Identify which cell holds the provided text, then report its (X, Y) central coordinate. 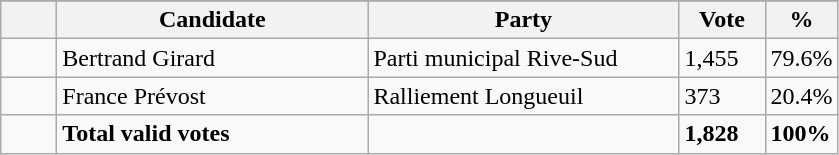
373 (722, 96)
Parti municipal Rive-Sud (524, 58)
France Prévost (212, 96)
% (802, 20)
20.4% (802, 96)
Vote (722, 20)
100% (802, 134)
79.6% (802, 58)
Party (524, 20)
Candidate (212, 20)
Total valid votes (212, 134)
1,828 (722, 134)
Bertrand Girard (212, 58)
Ralliement Longueuil (524, 96)
1,455 (722, 58)
